Return the (X, Y) coordinate for the center point of the cell that contains the specified text.  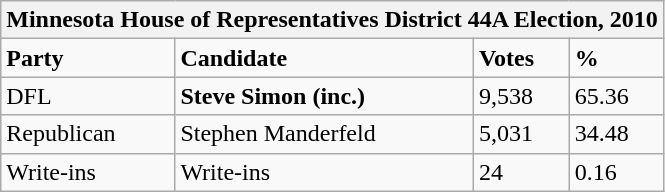
9,538 (521, 96)
0.16 (616, 172)
Republican (88, 134)
DFL (88, 96)
% (616, 58)
Stephen Manderfeld (324, 134)
34.48 (616, 134)
24 (521, 172)
Party (88, 58)
Candidate (324, 58)
Steve Simon (inc.) (324, 96)
5,031 (521, 134)
Votes (521, 58)
Minnesota House of Representatives District 44A Election, 2010 (332, 20)
65.36 (616, 96)
